Extract the [X, Y] coordinate from the center of the cell holding the provided text.  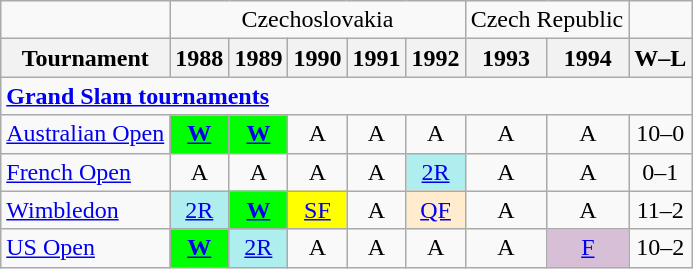
0–1 [660, 172]
Wimbledon [86, 210]
US Open [86, 248]
Czech Republic [547, 20]
1993 [506, 58]
French Open [86, 172]
QF [436, 210]
1992 [436, 58]
1994 [588, 58]
1988 [200, 58]
1990 [318, 58]
Czechoslovakia [318, 20]
10–2 [660, 248]
Australian Open [86, 134]
Grand Slam tournaments [346, 96]
1989 [258, 58]
Tournament [86, 58]
SF [318, 210]
10–0 [660, 134]
1991 [376, 58]
11–2 [660, 210]
F [588, 248]
W–L [660, 58]
